Locate the cell with the specified text and output its [X, Y] center coordinate. 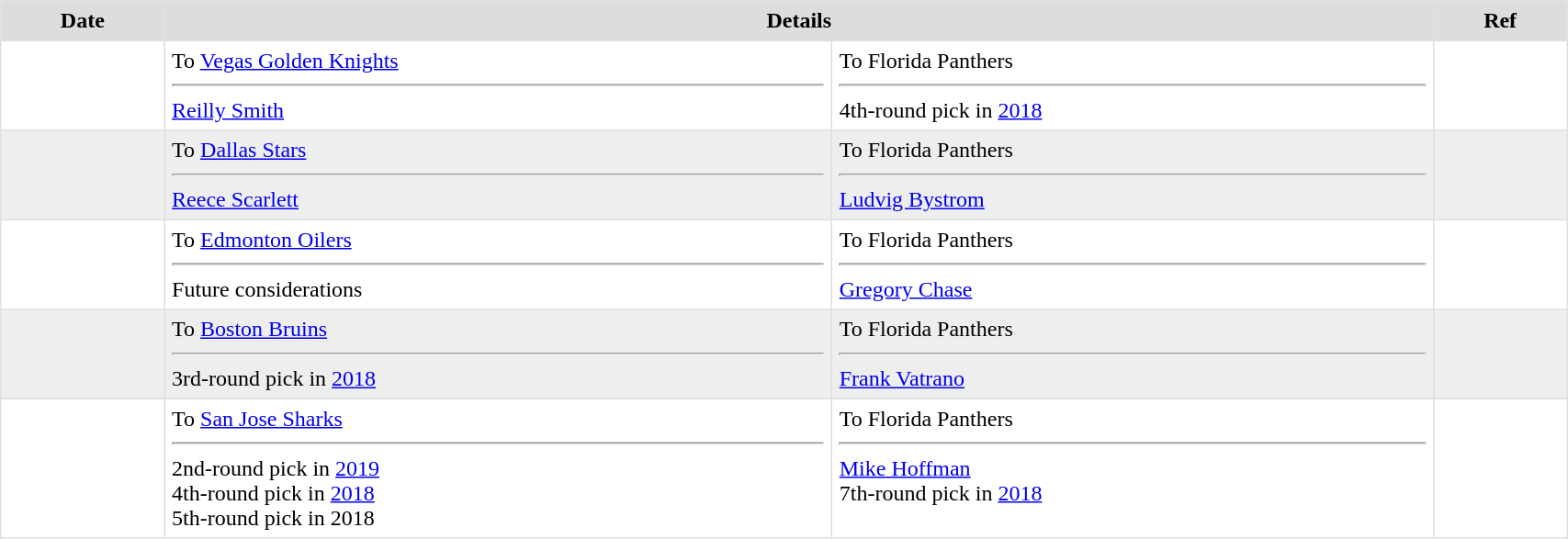
To Florida PanthersGregory Chase [1134, 264]
To Edmonton OilersFuture considerations [498, 264]
Ref [1501, 21]
To Dallas StarsReece Scarlett [498, 175]
Details [799, 21]
To Florida PanthersMike Hoffman7th-round pick in 2018 [1134, 468]
To Vegas Golden KnightsReilly Smith [498, 85]
To Boston Bruins3rd-round pick in 2018 [498, 354]
To Florida PanthersFrank Vatrano [1134, 354]
To Florida Panthers4th-round pick in 2018 [1134, 85]
To San Jose Sharks2nd-round pick in 20194th-round pick in 20185th-round pick in 2018 [498, 468]
To Florida PanthersLudvig Bystrom [1134, 175]
Date [83, 21]
